Find where the given text appears and provide that cell's center as (X, Y) coordinate. 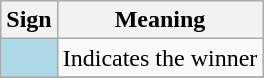
Indicates the winner (160, 58)
Sign (29, 20)
Meaning (160, 20)
